Identify which cell holds the provided text, then report its (x, y) central coordinate. 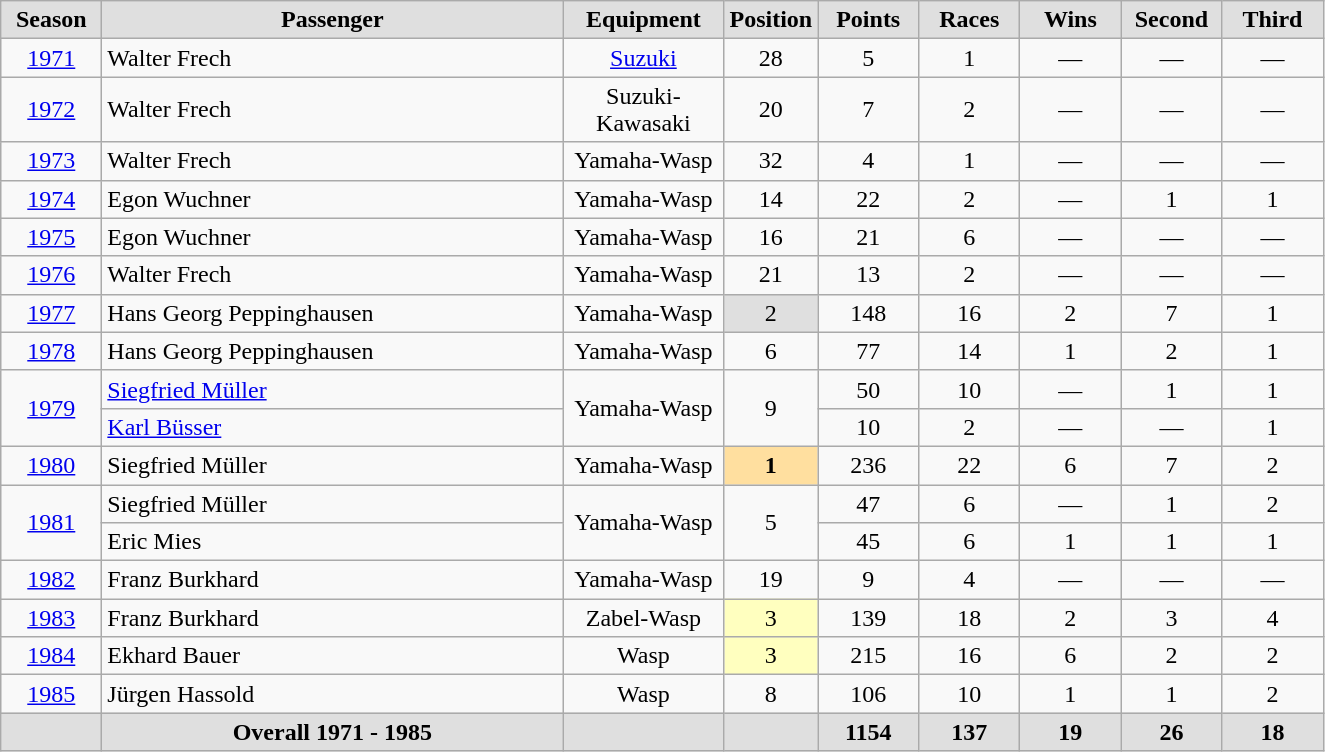
Season (52, 20)
Eric Mies (332, 542)
13 (868, 275)
1982 (52, 580)
1154 (868, 732)
50 (868, 389)
Races (970, 20)
Second (1172, 20)
148 (868, 313)
Points (868, 20)
Equipment (644, 20)
Suzuki (644, 58)
215 (868, 656)
1977 (52, 313)
47 (868, 503)
Overall 1971 - 1985 (332, 732)
45 (868, 542)
Wins (1070, 20)
Jürgen Hassold (332, 694)
Suzuki-Kawasaki (644, 110)
1973 (52, 161)
Ekhard Bauer (332, 656)
Karl Büsser (332, 427)
77 (868, 351)
Third (1272, 20)
1971 (52, 58)
1984 (52, 656)
1983 (52, 618)
236 (868, 465)
1981 (52, 522)
32 (771, 161)
139 (868, 618)
28 (771, 58)
26 (1172, 732)
Zabel-Wasp (644, 618)
1978 (52, 351)
1979 (52, 408)
8 (771, 694)
137 (970, 732)
20 (771, 110)
1976 (52, 275)
1985 (52, 694)
1972 (52, 110)
Position (771, 20)
1974 (52, 199)
1975 (52, 237)
1980 (52, 465)
Passenger (332, 20)
106 (868, 694)
